Pinpoint the cell where the given text exists, returning its [x, y] midpoint coordinate. 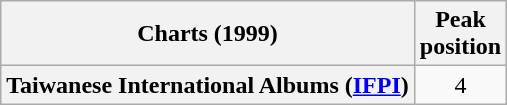
Taiwanese International Albums (IFPI) [208, 85]
Charts (1999) [208, 34]
4 [460, 85]
Peakposition [460, 34]
